From the cell containing the given text, extract its center point as [X, Y] coordinate. 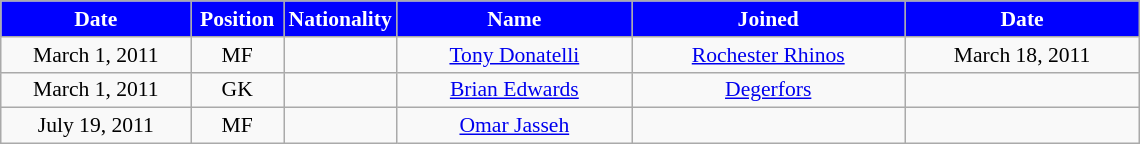
Name [514, 19]
Joined [768, 19]
Omar Jasseh [514, 126]
Degerfors [768, 90]
March 18, 2011 [1022, 55]
Brian Edwards [514, 90]
Rochester Rhinos [768, 55]
Position [238, 19]
GK [238, 90]
July 19, 2011 [96, 126]
Tony Donatelli [514, 55]
Nationality [340, 19]
